Pinpoint the cell where the given text exists, returning its [x, y] midpoint coordinate. 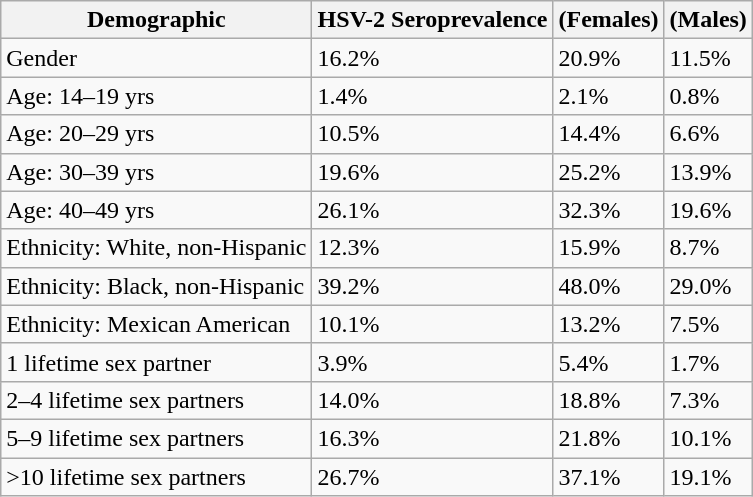
Age: 14–19 yrs [156, 96]
3.9% [432, 362]
26.7% [432, 477]
39.2% [432, 286]
HSV-2 Seroprevalence [432, 20]
13.9% [708, 172]
Gender [156, 58]
19.1% [708, 477]
1.4% [432, 96]
Ethnicity: Black, non-Hispanic [156, 286]
Age: 40–49 yrs [156, 210]
1.7% [708, 362]
>10 lifetime sex partners [156, 477]
5–9 lifetime sex partners [156, 438]
18.8% [608, 400]
8.7% [708, 248]
37.1% [608, 477]
7.3% [708, 400]
29.0% [708, 286]
Ethnicity: White, non-Hispanic [156, 248]
14.0% [432, 400]
7.5% [708, 324]
Ethnicity: Mexican American [156, 324]
15.9% [608, 248]
10.5% [432, 134]
16.3% [432, 438]
0.8% [708, 96]
(Females) [608, 20]
Age: 30–39 yrs [156, 172]
11.5% [708, 58]
16.2% [432, 58]
5.4% [608, 362]
Demographic [156, 20]
2–4 lifetime sex partners [156, 400]
12.3% [432, 248]
20.9% [608, 58]
2.1% [608, 96]
25.2% [608, 172]
32.3% [608, 210]
(Males) [708, 20]
26.1% [432, 210]
6.6% [708, 134]
Age: 20–29 yrs [156, 134]
13.2% [608, 324]
14.4% [608, 134]
1 lifetime sex partner [156, 362]
48.0% [608, 286]
21.8% [608, 438]
